Pinpoint the cell where the given text exists, returning its [X, Y] midpoint coordinate. 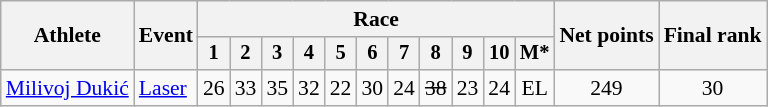
32 [309, 88]
Laser [166, 88]
35 [277, 88]
Race [376, 19]
M* [534, 54]
4 [309, 54]
3 [277, 54]
Final rank [713, 36]
1 [214, 54]
2 [246, 54]
23 [468, 88]
22 [341, 88]
EL [534, 88]
Athlete [68, 36]
9 [468, 54]
26 [214, 88]
249 [606, 88]
7 [404, 54]
6 [372, 54]
Milivoj Dukić [68, 88]
Net points [606, 36]
5 [341, 54]
Event [166, 36]
8 [436, 54]
33 [246, 88]
38 [436, 88]
10 [499, 54]
